Pinpoint the cell where the given text exists, returning its (X, Y) midpoint coordinate. 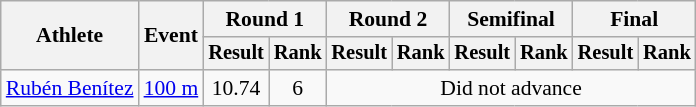
Athlete (70, 36)
Round 2 (388, 19)
Final (634, 19)
Round 1 (264, 19)
10.74 (236, 88)
Semifinal (512, 19)
100 m (172, 88)
Did not advance (510, 88)
Rubén Benítez (70, 88)
6 (298, 88)
Event (172, 36)
